Capture the cell that displays the provided text and extract its (x, y) central coordinate. 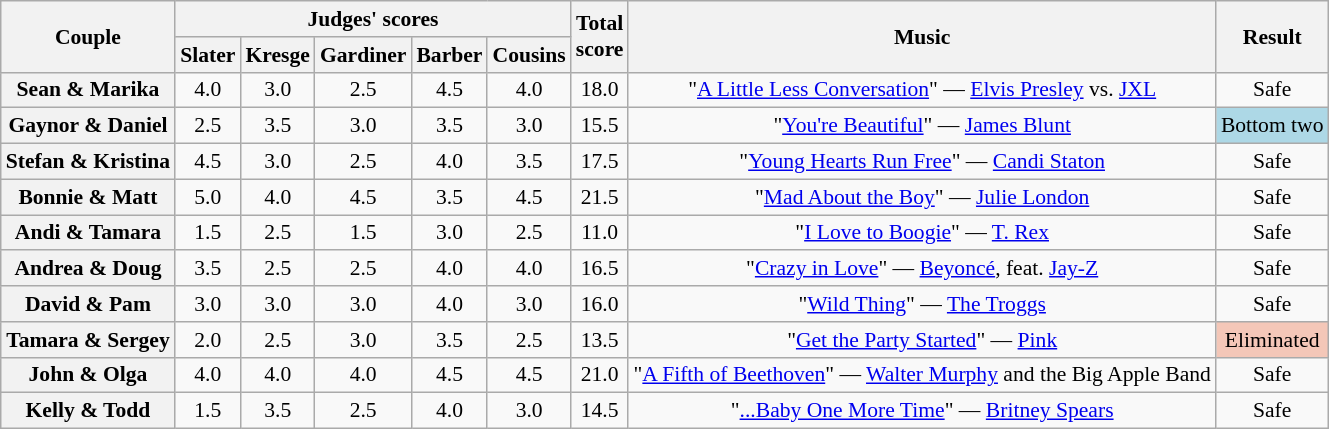
David & Pam (88, 304)
Couple (88, 36)
21.0 (600, 375)
2.0 (208, 340)
"I Love to Boogie" — T. Rex (922, 233)
Kelly & Todd (88, 411)
Music (922, 36)
Tamara & Sergey (88, 340)
"Young Hearts Run Free" — Candi Staton (922, 162)
14.5 (600, 411)
Bonnie & Matt (88, 197)
Gardiner (363, 55)
"You're Beautiful" — James Blunt (922, 126)
"...Baby One More Time" — Britney Spears (922, 411)
"A Little Less Conversation" — Elvis Presley vs. JXL (922, 90)
16.0 (600, 304)
Barber (449, 55)
Andrea & Doug (88, 269)
Gaynor & Daniel (88, 126)
Totalscore (600, 36)
Andi & Tamara (88, 233)
Kresge (277, 55)
Judges' scores (373, 19)
11.0 (600, 233)
5.0 (208, 197)
13.5 (600, 340)
18.0 (600, 90)
Slater (208, 55)
"Mad About the Boy" — Julie London (922, 197)
"Wild Thing" — The Troggs (922, 304)
Eliminated (1272, 340)
"A Fifth of Beethoven" — Walter Murphy and the Big Apple Band (922, 375)
"Crazy in Love" — Beyoncé, feat. Jay-Z (922, 269)
"Get the Party Started" — Pink (922, 340)
Bottom two (1272, 126)
Result (1272, 36)
21.5 (600, 197)
John & Olga (88, 375)
15.5 (600, 126)
17.5 (600, 162)
Sean & Marika (88, 90)
Stefan & Kristina (88, 162)
16.5 (600, 269)
Cousins (528, 55)
